Return the (X, Y) coordinate for the center point of the cell that contains the specified text.  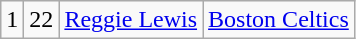
22 (42, 20)
Reggie Lewis (131, 20)
Boston Celtics (279, 20)
1 (12, 20)
